Return [X, Y] of the center of cell containing provided text 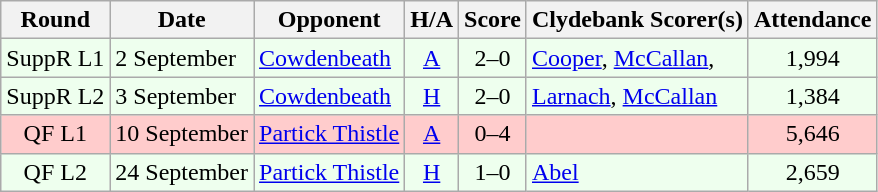
2,659 [812, 172]
SuppR L2 [56, 96]
Score [493, 20]
1,994 [812, 58]
Abel [637, 172]
2 September [182, 58]
Attendance [812, 20]
5,646 [812, 134]
Clydebank Scorer(s) [637, 20]
0–4 [493, 134]
3 September [182, 96]
1,384 [812, 96]
QF L2 [56, 172]
Larnach, McCallan [637, 96]
24 September [182, 172]
Round [56, 20]
H/A [432, 20]
10 September [182, 134]
Date [182, 20]
QF L1 [56, 134]
Opponent [330, 20]
1–0 [493, 172]
SuppR L1 [56, 58]
Cooper, McCallan, [637, 58]
